Capture the cell that displays the provided text and extract its [x, y] central coordinate. 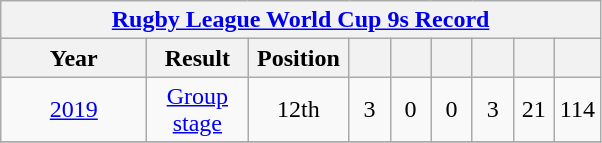
12th [298, 110]
Group stage [198, 110]
21 [534, 110]
Year [74, 58]
2019 [74, 110]
Position [298, 58]
Result [198, 58]
Rugby League World Cup 9s Record [301, 20]
114 [577, 110]
